Search for the cell housing the specified text and yield its (x, y) center coordinate. 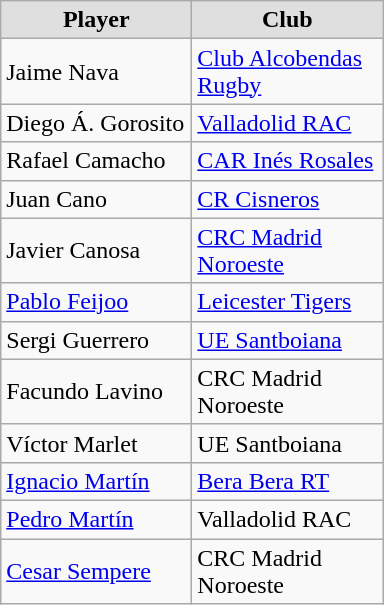
Jaime Nava (96, 72)
Facundo Lavino (96, 392)
Cesar Sempere (96, 570)
Rafael Camacho (96, 161)
Diego Á. Gorosito (96, 123)
CAR Inés Rosales (288, 161)
Club Alcobendas Rugby (288, 72)
CR Cisneros (288, 199)
Víctor Marlet (96, 443)
Player (96, 20)
Club (288, 20)
Ignacio Martín (96, 481)
Juan Cano (96, 199)
Pablo Feijoo (96, 302)
Javier Canosa (96, 250)
Sergi Guerrero (96, 340)
Leicester Tigers (288, 302)
Pedro Martín (96, 519)
Bera Bera RT (288, 481)
